Locate the cell with the specified text and output its [X, Y] center coordinate. 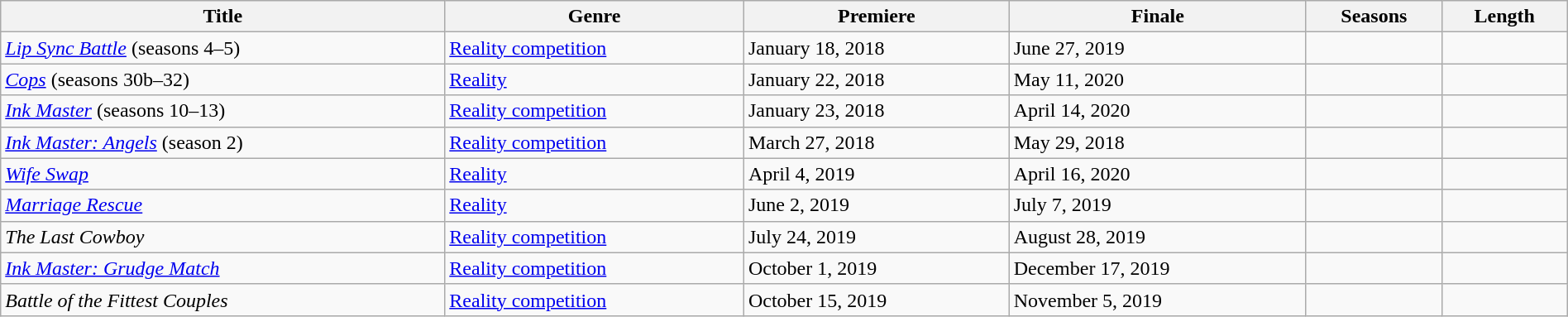
March 27, 2018 [877, 142]
Finale [1158, 17]
Ink Master: Angels (season 2) [223, 142]
November 5, 2019 [1158, 300]
Ink Master (seasons 10–13) [223, 111]
January 23, 2018 [877, 111]
April 4, 2019 [877, 174]
June 27, 2019 [1158, 48]
May 11, 2020 [1158, 79]
January 18, 2018 [877, 48]
The Last Cowboy [223, 237]
April 16, 2020 [1158, 174]
Marriage Rescue [223, 205]
Battle of the Fittest Couples [223, 300]
Wife Swap [223, 174]
Lip Sync Battle (seasons 4–5) [223, 48]
January 22, 2018 [877, 79]
June 2, 2019 [877, 205]
October 15, 2019 [877, 300]
April 14, 2020 [1158, 111]
August 28, 2019 [1158, 237]
May 29, 2018 [1158, 142]
Genre [595, 17]
Premiere [877, 17]
December 17, 2019 [1158, 268]
Seasons [1374, 17]
July 7, 2019 [1158, 205]
July 24, 2019 [877, 237]
October 1, 2019 [877, 268]
Length [1504, 17]
Ink Master: Grudge Match [223, 268]
Cops (seasons 30b–32) [223, 79]
Title [223, 17]
